Output the [X, Y] coordinate of the center of the cell containing the given text.  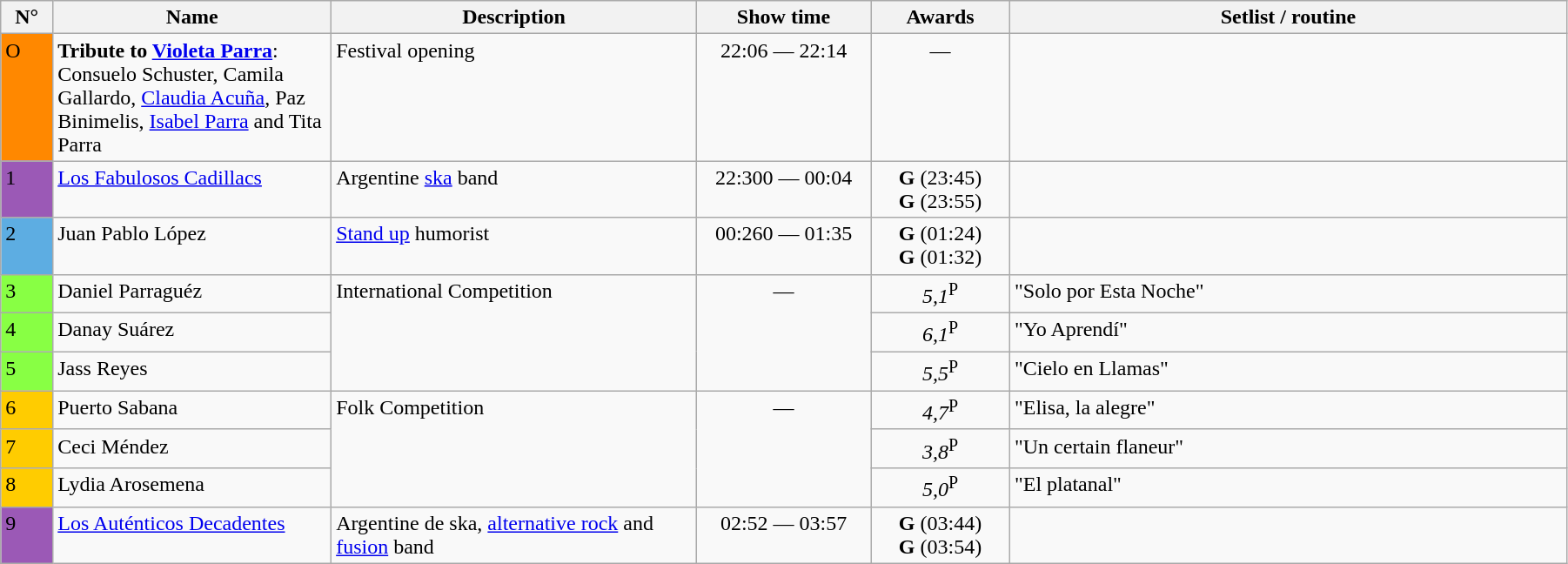
Lydia Arosemena [192, 487]
G (23:45) G (23:55) [941, 190]
1 [27, 190]
5,5P [941, 371]
6 [27, 411]
22:06 — 22:14 [784, 97]
Argentine ska band [514, 190]
G (01:24)G (01:32) [941, 245]
Name [192, 17]
Show time [784, 17]
2 [27, 245]
G (03:44)G (03:54) [941, 534]
"El platanal" [1288, 487]
"Yo Aprendí" [1288, 332]
3,8P [941, 449]
"Elisa, la alegre" [1288, 411]
4,7P [941, 411]
Awards [941, 17]
5,1P [941, 294]
Description [514, 17]
5,0P [941, 487]
Daniel Parraguéz [192, 294]
International Competition [514, 332]
Argentine de ska, alternative rock and fusion band [514, 534]
Festival opening [514, 97]
Stand up humorist [514, 245]
O [27, 97]
Los Fabulosos Cadillacs [192, 190]
5 [27, 371]
6,1P [941, 332]
Los Auténticos Decadentes [192, 534]
8 [27, 487]
22:300 — 00:04 [784, 190]
02:52 — 03:57 [784, 534]
"Un certain flaneur" [1288, 449]
Ceci Méndez [192, 449]
3 [27, 294]
"Cielo en Llamas" [1288, 371]
4 [27, 332]
Juan Pablo López [192, 245]
Folk Competition [514, 449]
N° [27, 17]
Danay Suárez [192, 332]
7 [27, 449]
Puerto Sabana [192, 411]
Jass Reyes [192, 371]
Tribute to Violeta Parra: Consuelo Schuster, Camila Gallardo, Claudia Acuña, Paz Binimelis, Isabel Parra and Tita Parra [192, 97]
Setlist / routine [1288, 17]
00:260 — 01:35 [784, 245]
9 [27, 534]
"Solo por Esta Noche" [1288, 294]
